Search for the cell housing the specified text and yield its (x, y) center coordinate. 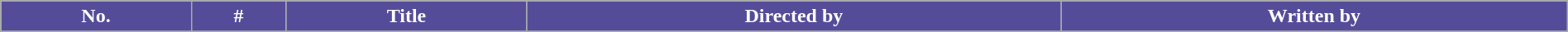
No. (96, 16)
Written by (1315, 16)
# (238, 16)
Directed by (794, 16)
Title (407, 16)
